Identify which cell holds the provided text, then report its (x, y) central coordinate. 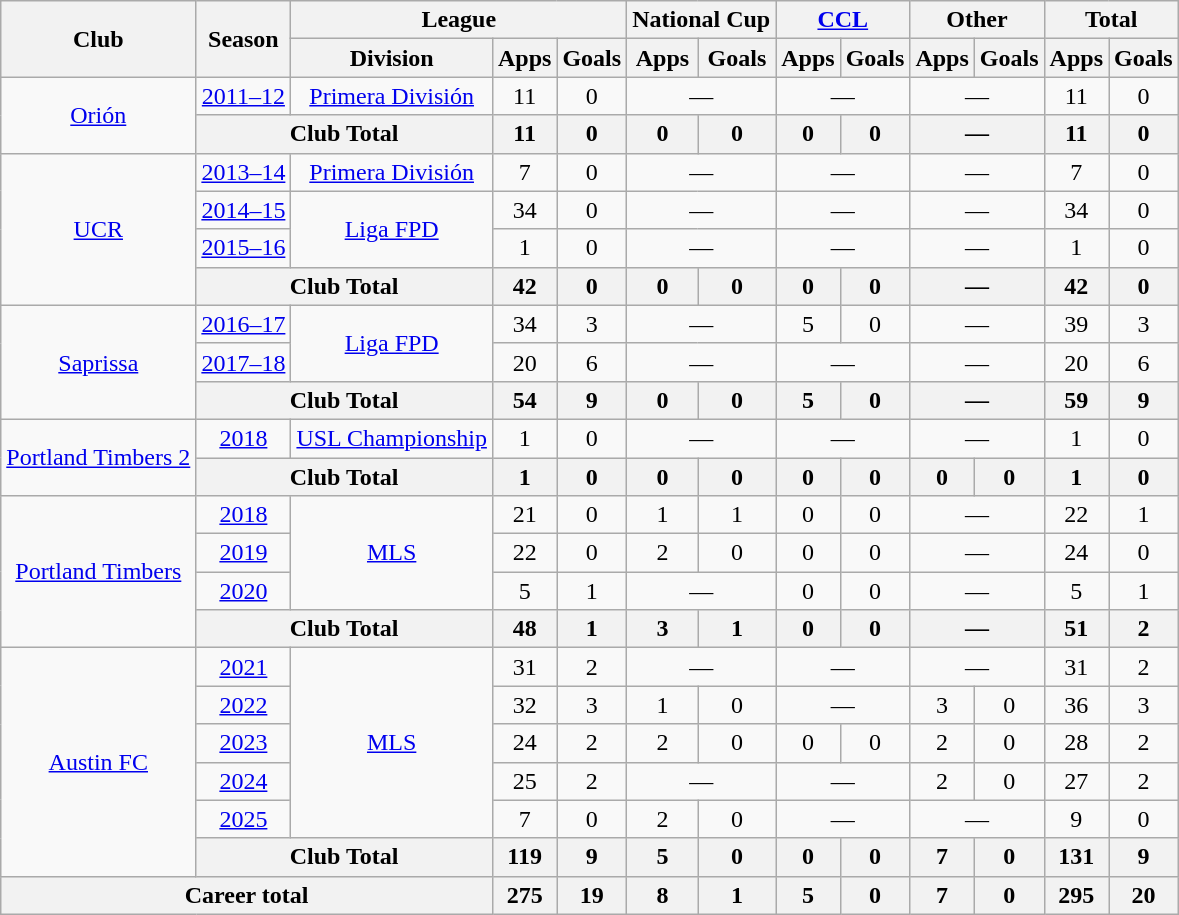
119 (524, 857)
National Cup (702, 20)
275 (524, 895)
Club (98, 39)
2017–18 (244, 362)
Career total (247, 895)
51 (1076, 629)
Portland Timbers 2 (98, 457)
48 (524, 629)
League (459, 20)
Saprissa (98, 362)
USL Championship (392, 438)
2011–12 (244, 96)
39 (1076, 324)
2013–14 (244, 172)
2016–17 (244, 324)
Division (392, 58)
19 (592, 895)
25 (524, 781)
295 (1076, 895)
27 (1076, 781)
2019 (244, 553)
2025 (244, 819)
28 (1076, 743)
2023 (244, 743)
Portland Timbers (98, 572)
2021 (244, 667)
Total (1111, 20)
2022 (244, 705)
2020 (244, 591)
36 (1076, 705)
Other (977, 20)
CCL (843, 20)
54 (524, 400)
UCR (98, 229)
131 (1076, 857)
8 (663, 895)
2015–16 (244, 248)
Season (244, 39)
2014–15 (244, 210)
21 (524, 515)
59 (1076, 400)
2024 (244, 781)
Orión (98, 115)
32 (524, 705)
Austin FC (98, 762)
